Provide the (x, y) coordinate of the cell's center where the given text is located.  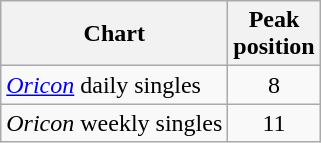
11 (274, 123)
Chart (114, 34)
Oricon weekly singles (114, 123)
Oricon daily singles (114, 85)
8 (274, 85)
Peakposition (274, 34)
